Determine the [X, Y] coordinate at the center of the cell enclosing the given text.  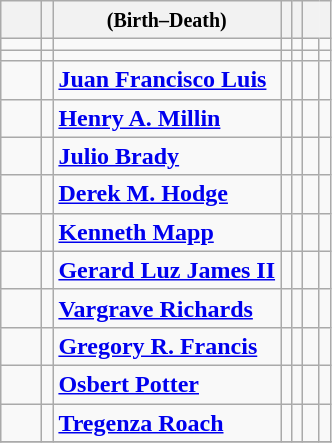
Tregenza Roach [167, 423]
Vargrave Richards [167, 308]
Juan Francisco Luis [167, 80]
(Birth–Death) [167, 20]
Gerard Luz James II [167, 270]
Henry A. Millin [167, 118]
Gregory R. Francis [167, 346]
Kenneth Mapp [167, 232]
Osbert Potter [167, 384]
Derek M. Hodge [167, 194]
Julio Brady [167, 156]
